Determine the (x, y) coordinate at the center of the cell enclosing the given text.  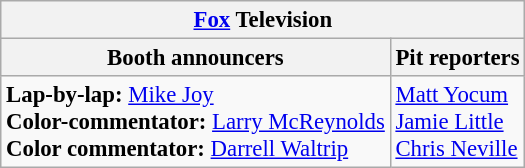
Lap-by-lap: Mike JoyColor-commentator: Larry McReynoldsColor commentator: Darrell Waltrip (196, 122)
Booth announcers (196, 58)
Matt YocumJamie LittleChris Neville (458, 122)
Pit reporters (458, 58)
Fox Television (263, 20)
